Pinpoint the cell where the given text exists, returning its (X, Y) midpoint coordinate. 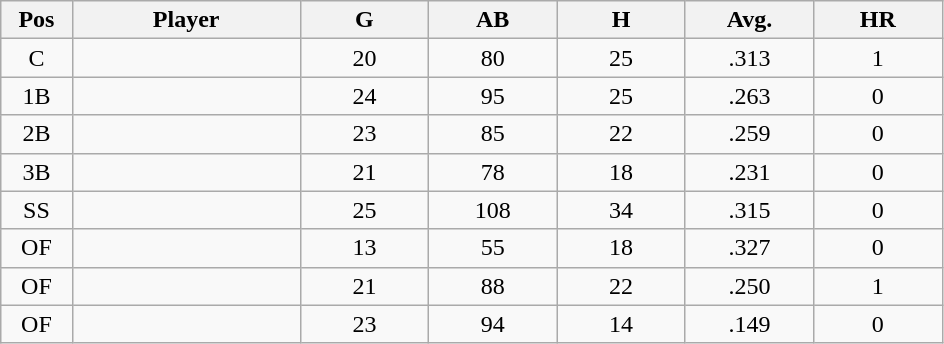
C (36, 58)
.259 (749, 134)
34 (621, 210)
13 (364, 248)
.149 (749, 324)
94 (493, 324)
.263 (749, 96)
G (364, 20)
20 (364, 58)
80 (493, 58)
SS (36, 210)
88 (493, 286)
14 (621, 324)
.231 (749, 172)
.250 (749, 286)
95 (493, 96)
H (621, 20)
Avg. (749, 20)
Player (186, 20)
.313 (749, 58)
108 (493, 210)
HR (878, 20)
85 (493, 134)
AB (493, 20)
2B (36, 134)
.327 (749, 248)
55 (493, 248)
1B (36, 96)
3B (36, 172)
24 (364, 96)
78 (493, 172)
Pos (36, 20)
.315 (749, 210)
